Find where the given text appears and provide that cell's center as (x, y) coordinate. 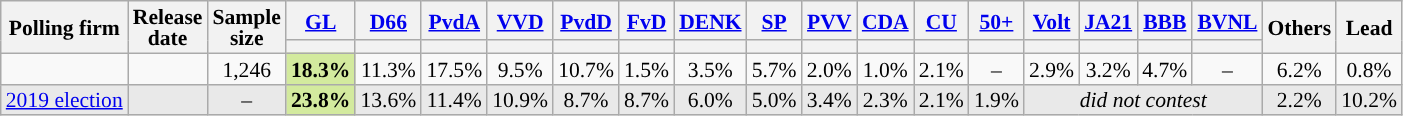
6.2% (1299, 68)
10.2% (1369, 100)
3.4% (830, 100)
BBB (1164, 20)
DENK (710, 20)
2.2% (1299, 100)
5.0% (774, 100)
2.0% (830, 68)
1.5% (646, 68)
3.5% (710, 68)
18.3% (320, 68)
CU (942, 20)
5.7% (774, 68)
4.7% (1164, 68)
PvdA (454, 20)
1.0% (886, 68)
50+ (996, 20)
FvD (646, 20)
9.5% (520, 68)
11.4% (454, 100)
23.8% (320, 100)
10.7% (586, 68)
2.3% (886, 100)
1,246 (246, 68)
BVNL (1227, 20)
Volt (1052, 20)
SP (774, 20)
JA21 (1108, 20)
1.9% (996, 100)
10.9% (520, 100)
Polling firm (64, 27)
17.5% (454, 68)
GL (320, 20)
13.6% (388, 100)
CDA (886, 20)
6.0% (710, 100)
did not contest (1143, 100)
PVV (830, 20)
2019 election (64, 100)
D66 (388, 20)
11.3% (388, 68)
Releasedate (168, 27)
0.8% (1369, 68)
3.2% (1108, 68)
Lead (1369, 27)
2.9% (1052, 68)
Others (1299, 27)
VVD (520, 20)
PvdD (586, 20)
Samplesize (246, 27)
